Find where the given text appears and provide that cell's center as [x, y] coordinate. 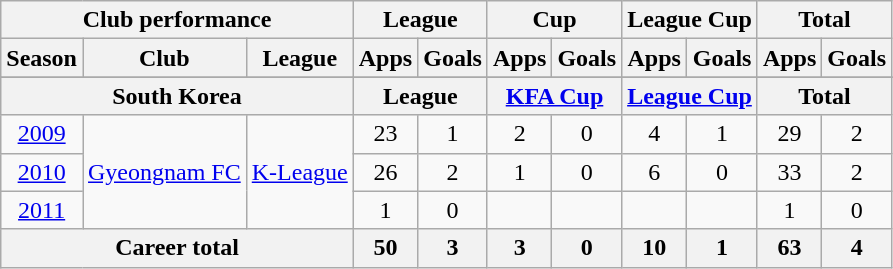
6 [654, 172]
2010 [42, 172]
50 [385, 248]
63 [789, 248]
Season [42, 58]
Cup [554, 20]
Career total [177, 248]
South Korea [177, 96]
K-League [300, 172]
Gyeongnam FC [164, 172]
Club performance [177, 20]
23 [385, 134]
26 [385, 172]
33 [789, 172]
29 [789, 134]
2011 [42, 210]
10 [654, 248]
Club [164, 58]
KFA Cup [554, 96]
2009 [42, 134]
